For the text-containing cell, return its midpoint in [X, Y] coordinate format. 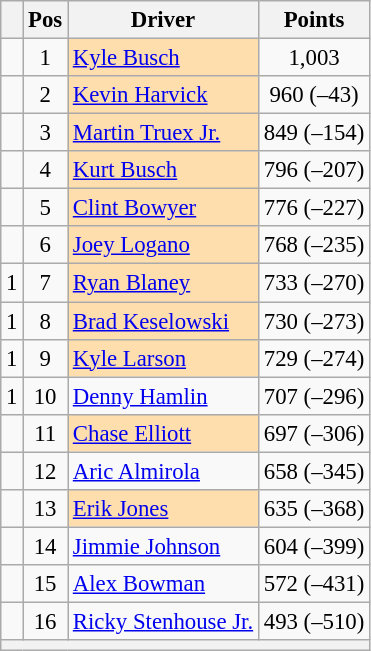
730 (–273) [314, 321]
Ryan Blaney [164, 283]
16 [46, 621]
10 [46, 396]
5 [46, 208]
15 [46, 584]
7 [46, 283]
Clint Bowyer [164, 208]
3 [46, 133]
849 (–154) [314, 133]
13 [46, 509]
796 (–207) [314, 170]
1,003 [314, 58]
658 (–345) [314, 471]
Kyle Larson [164, 358]
Jimmie Johnson [164, 546]
8 [46, 321]
635 (–368) [314, 509]
Erik Jones [164, 509]
Ricky Stenhouse Jr. [164, 621]
Kevin Harvick [164, 95]
4 [46, 170]
572 (–431) [314, 584]
733 (–270) [314, 283]
604 (–399) [314, 546]
Alex Bowman [164, 584]
14 [46, 546]
Driver [164, 20]
768 (–235) [314, 245]
493 (–510) [314, 621]
Chase Elliott [164, 433]
Joey Logano [164, 245]
729 (–274) [314, 358]
Kyle Busch [164, 58]
Aric Almirola [164, 471]
Brad Keselowski [164, 321]
Kurt Busch [164, 170]
11 [46, 433]
776 (–227) [314, 208]
Denny Hamlin [164, 396]
12 [46, 471]
Pos [46, 20]
707 (–296) [314, 396]
Points [314, 20]
2 [46, 95]
6 [46, 245]
9 [46, 358]
697 (–306) [314, 433]
Martin Truex Jr. [164, 133]
960 (–43) [314, 95]
